From the cell containing the given text, extract its center point as [X, Y] coordinate. 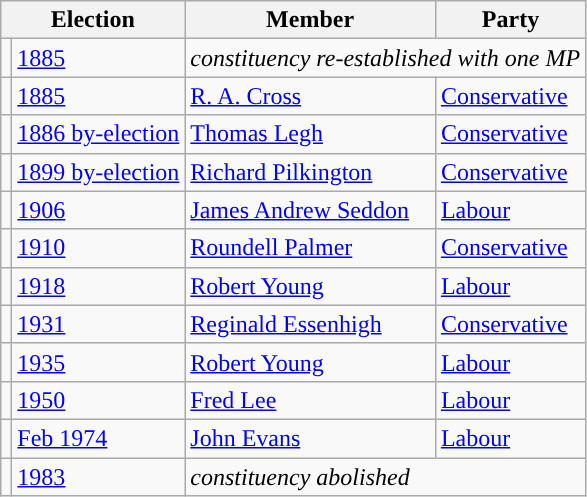
1906 [98, 210]
1935 [98, 362]
Party [510, 20]
constituency abolished [386, 477]
1931 [98, 324]
1886 by-election [98, 134]
1983 [98, 477]
Richard Pilkington [310, 172]
Roundell Palmer [310, 248]
Feb 1974 [98, 438]
1950 [98, 400]
1910 [98, 248]
Thomas Legh [310, 134]
Fred Lee [310, 400]
R. A. Cross [310, 96]
1918 [98, 286]
1899 by-election [98, 172]
Reginald Essenhigh [310, 324]
John Evans [310, 438]
James Andrew Seddon [310, 210]
Member [310, 20]
Election [93, 20]
constituency re-established with one MP [386, 58]
